Scan for the cell matching the given text and deliver its (x, y) coordinate at center. 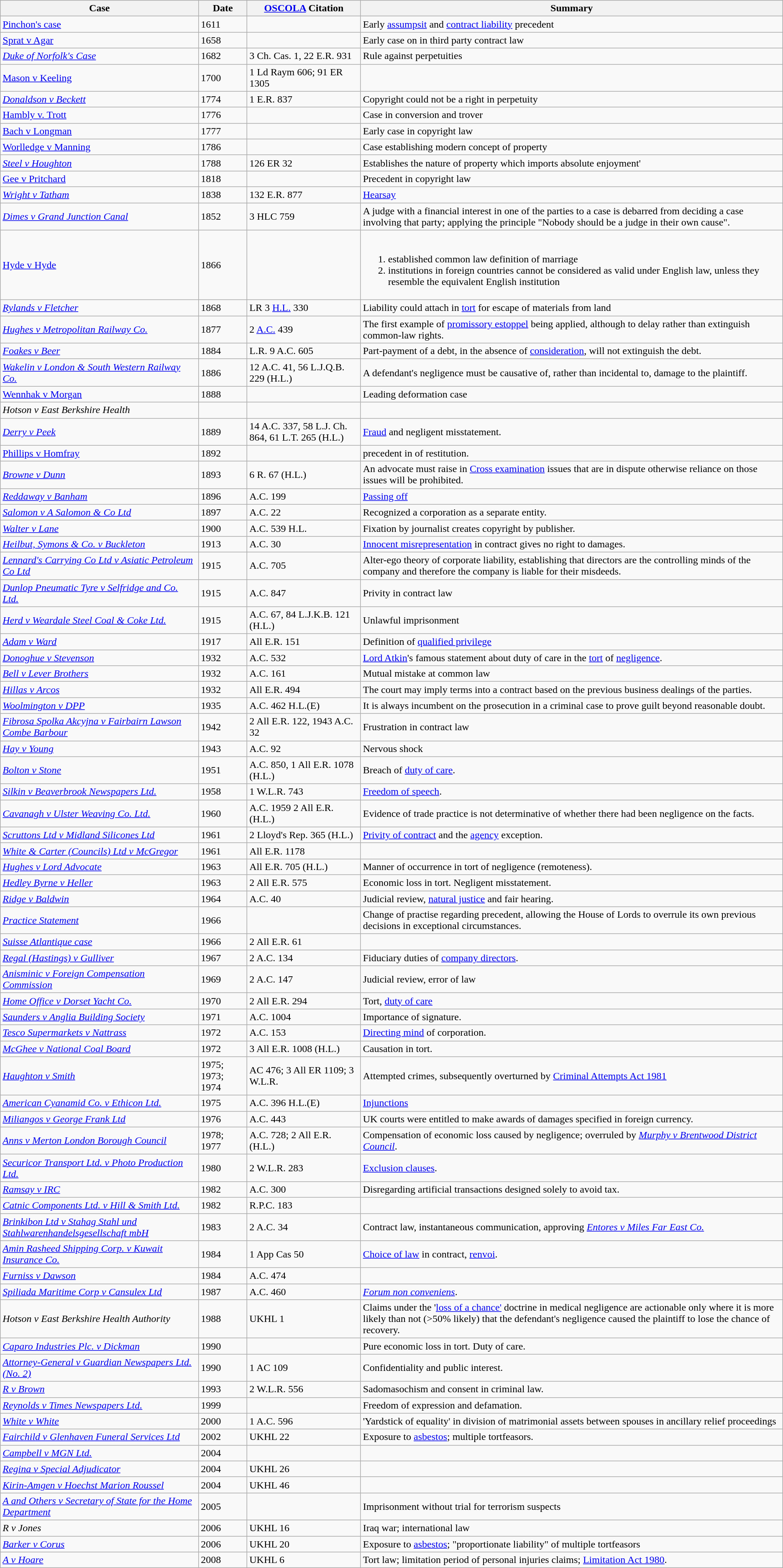
126 ER 32 (304, 163)
1777 (223, 131)
14 A.C. 337, 58 L.J. Ch. 864, 61 L.T. 265 (H.L.) (304, 432)
1897 (223, 512)
Innocent misrepresentation in contract gives no right to damages. (571, 544)
12 A.C. 41, 56 L.J.Q.B. 229 (H.L.) (304, 372)
Gee v Pritchard (100, 179)
Contract law, instantaneous communication, approving Entores v Miles Far East Co. (571, 1227)
Miliangos v George Frank Ltd (100, 1119)
2 Lloyd's Rep. 365 (H.L.) (304, 835)
Dunlop Pneumatic Tyre v Selfridge and Co. Ltd. (100, 593)
Reynolds v Times Newspapers Ltd. (100, 1405)
1788 (223, 163)
A.C. 396 H.L.(E) (304, 1103)
1967 (223, 958)
A.C. 30 (304, 544)
1951 (223, 770)
2 A.C. 439 (304, 330)
1786 (223, 147)
Hotson v East Berkshire Health Authority (100, 1319)
Sadomasochism and consent in criminal law. (571, 1389)
UKHL 1 (304, 1319)
'Yardstick of equality' in division of matrimonial assets between spouses in ancillary relief proceedings (571, 1421)
Causation in tort. (571, 1049)
Spiliada Maritime Corp v Cansulex Ltd (100, 1292)
Hyde v Hyde (100, 265)
Part-payment of a debt, in the absence of consideration, will not extinguish the debt. (571, 351)
3 HLC 759 (304, 216)
Unlawful imprisonment (571, 620)
Donaldson v Beckett (100, 99)
1682 (223, 56)
White & Carter (Councils) Ltd v McGregor (100, 851)
Exclusion clauses. (571, 1168)
2 W.L.R. 283 (304, 1168)
1999 (223, 1405)
Recognized a corporation as a separate entity. (571, 512)
1964 (223, 898)
A.C. 1959 2 All E.R. (H.L.) (304, 814)
1 W.L.R. 743 (304, 792)
A.C. 532 (304, 658)
The court may imply terms into a contract based on the previous business dealings of the parties. (571, 690)
1 AC 109 (304, 1368)
1818 (223, 179)
UKHL 22 (304, 1437)
Liability could attach in tort for escape of materials from land (571, 308)
Leading deformation case (571, 394)
Steel v Houghton (100, 163)
White v White (100, 1421)
Imprisonment without trial for terrorism suspects (571, 1506)
A.C. 462 H.L.(E) (304, 706)
1993 (223, 1389)
1943 (223, 749)
Judicial review, error of law (571, 979)
McGhee v National Coal Board (100, 1049)
Mason v Keeling (100, 78)
Heilbut, Symons & Co. v Buckleton (100, 544)
Woolmington v DPP (100, 706)
1838 (223, 195)
1969 (223, 979)
Phillips v Homfray (100, 453)
Early case on in third party contract law (571, 40)
1976 (223, 1119)
Derry v Peek (100, 432)
Tort, duty of care (571, 1001)
2000 (223, 1421)
Early case in copyright law (571, 131)
Exposure to asbestos; multiple tortfeasors. (571, 1437)
Dimes v Grand Junction Canal (100, 216)
A.C. 1004 (304, 1017)
A.C. 300 (304, 1189)
Confidentiality and public interest. (571, 1368)
Pinchon's case (100, 24)
precedent in of restitution. (571, 453)
Attorney-General v Guardian Newspapers Ltd. (No. 2) (100, 1368)
Disregarding artificial transactions designed solely to avoid tax. (571, 1189)
1852 (223, 216)
Rylands v Fletcher (100, 308)
Sprat v Agar (100, 40)
Hotson v East Berkshire Health (100, 410)
2 A.C. 147 (304, 979)
Suisse Atlantique case (100, 942)
Home Office v Dorset Yacht Co. (100, 1001)
1970 (223, 1001)
Hearsay (571, 195)
1980 (223, 1168)
Practice Statement (100, 921)
American Cyanamid Co. v Ethicon Ltd. (100, 1103)
Manner of occurrence in tort of negligence (remoteness). (571, 867)
1971 (223, 1017)
2 All E.R. 61 (304, 942)
1776 (223, 115)
Importance of signature. (571, 1017)
LR 3 H.L. 330 (304, 308)
Fraud and negligent misstatement. (571, 432)
1888 (223, 394)
1 Ld Raym 606; 91 ER 1305 (304, 78)
Mutual mistake at common law (571, 674)
Hughes v Metropolitan Railway Co. (100, 330)
Fairchild v Glenhaven Funeral Services Ltd (100, 1437)
Wright v Tatham (100, 195)
Furniss v Dawson (100, 1276)
1988 (223, 1319)
Passing off (571, 496)
2005 (223, 1506)
A.C. 153 (304, 1033)
A.C. 460 (304, 1292)
2008 (223, 1560)
Browne v Dunn (100, 475)
1893 (223, 475)
Tesco Supermarkets v Nattrass (100, 1033)
Brinkibon Ltd v Stahag Stahl und Stahlwarenhandelsgesellschaft mbH (100, 1227)
Saunders v Anglia Building Society (100, 1017)
Worlledge v Manning (100, 147)
A defendant's negligence must be causative of, rather than incidental to, damage to the plaintiff. (571, 372)
UKHL 16 (304, 1528)
L.R. 9 A.C. 605 (304, 351)
Caparo Industries Plc. v Dickman (100, 1346)
Wakelin v London & South Western Railway Co. (100, 372)
Nervous shock (571, 749)
Anns v Merton London Borough Council (100, 1141)
3 All E.R. 1008 (H.L.) (304, 1049)
A v Hoare (100, 1560)
2 All E.R. 575 (304, 883)
Bach v Longman (100, 131)
Lennard's Carrying Co Ltd v Asiatic Petroleum Co Ltd (100, 566)
Barker v Corus (100, 1544)
An advocate must raise in Cross examination issues that are in dispute otherwise reliance on those issues will be prohibited. (571, 475)
Attempted crimes, subsequently overturned by Criminal Attempts Act 1981 (571, 1076)
All E.R. 494 (304, 690)
AC 476; 3 All ER 1109; 3 W.L.R. (304, 1076)
Freedom of speech. (571, 792)
Adam v Ward (100, 642)
Economic loss in tort. Negligent misstatement. (571, 883)
Salomon v A Salomon & Co Ltd (100, 512)
2 All E.R. 294 (304, 1001)
1 A.C. 596 (304, 1421)
Donoghue v Stevenson (100, 658)
Establishes the nature of property which imports absolute enjoyment' (571, 163)
Hillas v Arcos (100, 690)
A.C. 199 (304, 496)
Exposure to asbestos; "proportionate liability" of multiple tortfeasors (571, 1544)
Anisminic v Foreign Compensation Commission (100, 979)
1913 (223, 544)
Ridge v Baldwin (100, 898)
3 Ch. Cas. 1, 22 E.R. 931 (304, 56)
Rule against perpetuities (571, 56)
Iraq war; international law (571, 1528)
Haughton v Smith (100, 1076)
2 A.C. 134 (304, 958)
UKHL 26 (304, 1469)
Compensation of economic loss caused by negligence; overruled by Murphy v Brentwood District Council. (571, 1141)
1960 (223, 814)
Copyright could not be a right in perpetuity (571, 99)
1975 (223, 1103)
Reddaway v Banham (100, 496)
A.C. 22 (304, 512)
Hughes v Lord Advocate (100, 867)
Lord Atkin's famous statement about duty of care in the tort of negligence. (571, 658)
1975; 1973; 1974 (223, 1076)
Early assumpsit and contract liability precedent (571, 24)
Securicor Transport Ltd. v Photo Production Ltd. (100, 1168)
Hay v Young (100, 749)
UK courts were entitled to make awards of damages specified in foreign currency. (571, 1119)
Tort law; limitation period of personal injuries claims; Limitation Act 1980. (571, 1560)
1987 (223, 1292)
Cavanagh v Ulster Weaving Co. Ltd. (100, 814)
A.C. 705 (304, 566)
Definition of qualified privilege (571, 642)
A.C. 474 (304, 1276)
Fibrosa Spolka Akcyjna v Fairbairn Lawson Combe Barbour (100, 727)
A.C. 40 (304, 898)
6 R. 67 (H.L.) (304, 475)
Kirin-Amgen v Hoechst Marion Roussel (100, 1485)
1866 (223, 265)
Fiduciary duties of company directors. (571, 958)
Hambly v. Trott (100, 115)
Summary (571, 8)
Privity of contract and the agency exception. (571, 835)
Forum non conveniens. (571, 1292)
Bolton v Stone (100, 770)
Regina v Special Adjudicator (100, 1469)
1 App Cas 50 (304, 1255)
1983 (223, 1227)
A.C. 847 (304, 593)
Breach of duty of care. (571, 770)
Date (223, 8)
1896 (223, 496)
Choice of law in contract, renvoi. (571, 1255)
The first example of promissory estoppel being applied, although to delay rather than extinguish common-law rights. (571, 330)
1935 (223, 706)
A.C. 92 (304, 749)
Change of practise regarding precedent, allowing the House of Lords to overrule its own previous decisions in exceptional circumstances. (571, 921)
1700 (223, 78)
A and Others v Secretary of State for the Home Department (100, 1506)
1877 (223, 330)
2002 (223, 1437)
1 E.R. 837 (304, 99)
2 All E.R. 122, 1943 A.C. 32 (304, 727)
Judicial review, natural justice and fair hearing. (571, 898)
Directing mind of corporation. (571, 1033)
1774 (223, 99)
Hedley Byrne v Heller (100, 883)
Freedom of expression and defamation. (571, 1405)
R v Jones (100, 1528)
Pure economic loss in tort. Duty of care. (571, 1346)
Injunctions (571, 1103)
All E.R. 705 (H.L.) (304, 867)
2 A.C. 34 (304, 1227)
Foakes v Beer (100, 351)
A.C. 161 (304, 674)
Scruttons Ltd v Midland Silicones Ltd (100, 835)
A.C. 728; 2 All E.R. (H.L.) (304, 1141)
A.C. 443 (304, 1119)
All E.R. 151 (304, 642)
Privity in contract law (571, 593)
1942 (223, 727)
1892 (223, 453)
1658 (223, 40)
1884 (223, 351)
1978; 1977 (223, 1141)
Ramsay v IRC (100, 1189)
A.C. 850, 1 All E.R. 1078 (H.L.) (304, 770)
UKHL 6 (304, 1560)
1886 (223, 372)
Evidence of trade practice is not determinative of whether there had been negligence on the facts. (571, 814)
2 W.L.R. 556 (304, 1389)
Silkin v Beaverbrook Newspapers Ltd. (100, 792)
1917 (223, 642)
Case establishing modern concept of property (571, 147)
Catnic Components Ltd. v Hill & Smith Ltd. (100, 1205)
Fixation by journalist creates copyright by publisher. (571, 528)
All E.R. 1178 (304, 851)
Amin Rasheed Shipping Corp. v Kuwait Insurance Co. (100, 1255)
It is always incumbent on the prosecution in a criminal case to prove guilt beyond reasonable doubt. (571, 706)
R.P.C. 183 (304, 1205)
Frustration in contract law (571, 727)
A.C. 539 H.L. (304, 528)
Regal (Hastings) v Gulliver (100, 958)
Campbell v MGN Ltd. (100, 1453)
UKHL 20 (304, 1544)
Case (100, 8)
Bell v Lever Brothers (100, 674)
1868 (223, 308)
R v Brown (100, 1389)
1900 (223, 528)
Precedent in copyright law (571, 179)
1889 (223, 432)
Case in conversion and trover (571, 115)
1611 (223, 24)
UKHL 46 (304, 1485)
Herd v Weardale Steel Coal & Coke Ltd. (100, 620)
Duke of Norfolk's Case (100, 56)
OSCOLA Citation (304, 8)
A.C. 67, 84 L.J.K.B. 121 (H.L.) (304, 620)
Wennhak v Morgan (100, 394)
Walter v Lane (100, 528)
1958 (223, 792)
132 E.R. 877 (304, 195)
